Extract the (x, y) coordinate from the center of the cell holding the provided text.  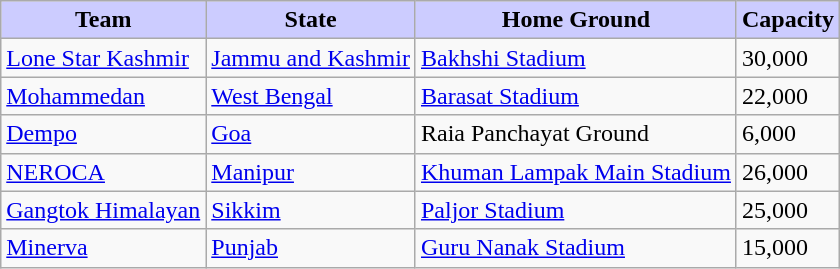
Raia Panchayat Ground (576, 134)
Khuman Lampak Main Stadium (576, 172)
25,000 (788, 210)
Gangtok Himalayan (104, 210)
30,000 (788, 58)
Jammu and Kashmir (311, 58)
22,000 (788, 96)
26,000 (788, 172)
Barasat Stadium (576, 96)
Punjab (311, 248)
Lone Star Kashmir (104, 58)
Manipur (311, 172)
15,000 (788, 248)
NEROCA (104, 172)
State (311, 20)
Team (104, 20)
Capacity (788, 20)
Goa (311, 134)
West Bengal (311, 96)
Mohammedan (104, 96)
Paljor Stadium (576, 210)
Sikkim (311, 210)
6,000 (788, 134)
Dempo (104, 134)
Guru Nanak Stadium (576, 248)
Home Ground (576, 20)
Bakhshi Stadium (576, 58)
Minerva (104, 248)
